Scan for the cell matching the given text and deliver its (X, Y) coordinate at center. 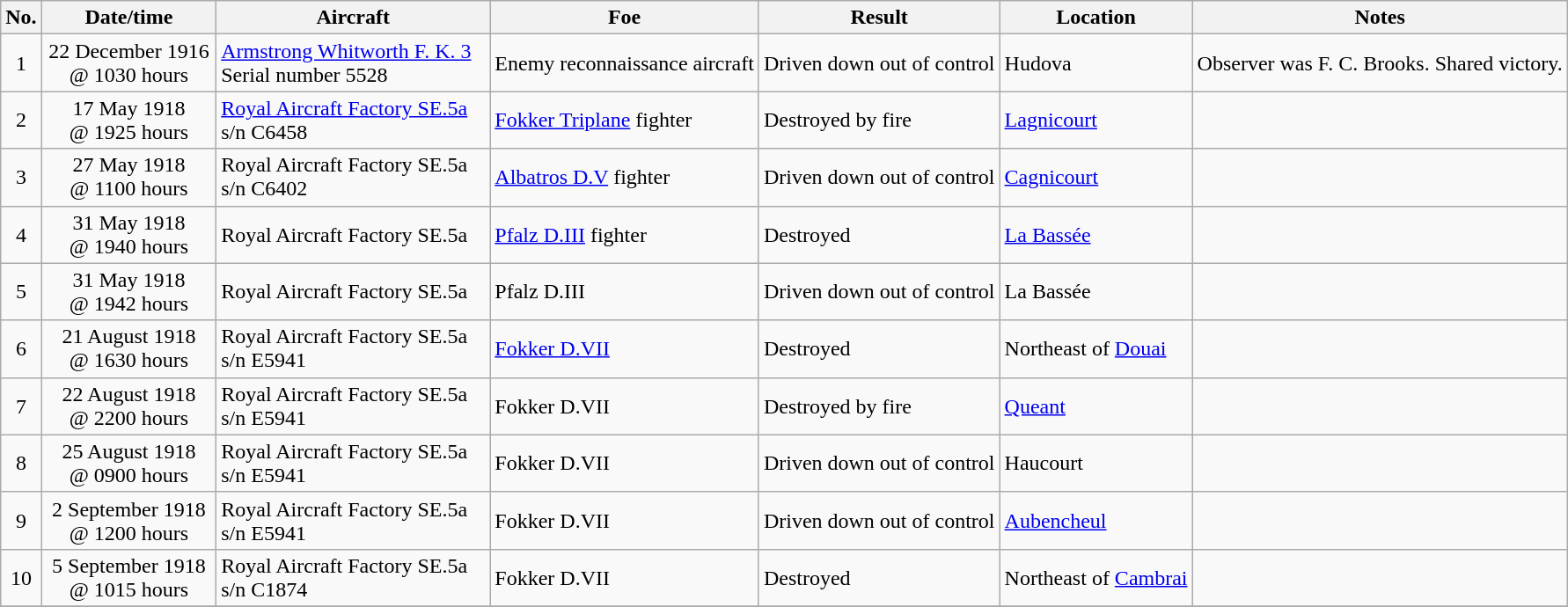
Location (1096, 18)
22 August 1918@ 2200 hours (128, 406)
7 (21, 406)
Haucourt (1096, 463)
Result (879, 18)
25 August 1918@ 0900 hours (128, 463)
27 May 1918@ 1100 hours (128, 178)
9 (21, 521)
22 December 1916@ 1030 hours (128, 63)
1 (21, 63)
Queant (1096, 406)
31 May 1918@ 1942 hours (128, 292)
Enemy reconnaissance aircraft (625, 63)
Aircraft (354, 18)
Date/time (128, 18)
2 September 1918@ 1200 hours (128, 521)
21 August 1918@ 1630 hours (128, 348)
Royal Aircraft Factory SE.5as/n C6402 (354, 178)
4 (21, 234)
31 May 1918@ 1940 hours (128, 234)
8 (21, 463)
Lagnicourt (1096, 120)
Royal Aircraft Factory SE.5as/n C6458 (354, 120)
Notes (1380, 18)
Fokker Triplane fighter (625, 120)
Pfalz D.III (625, 292)
Cagnicourt (1096, 178)
Albatros D.V fighter (625, 178)
Foe (625, 18)
Hudova (1096, 63)
2 (21, 120)
Observer was F. C. Brooks. Shared victory. (1380, 63)
Northeast of Douai (1096, 348)
5 (21, 292)
No. (21, 18)
17 May 1918@ 1925 hours (128, 120)
3 (21, 178)
Aubencheul (1096, 521)
10 (21, 577)
Northeast of Cambrai (1096, 577)
6 (21, 348)
Armstrong Whitworth F. K. 3Serial number 5528 (354, 63)
5 September 1918@ 1015 hours (128, 577)
Royal Aircraft Factory SE.5as/n C1874 (354, 577)
Pfalz D.III fighter (625, 234)
